Provide the [X, Y] coordinate of the cell's center where the given text is located.  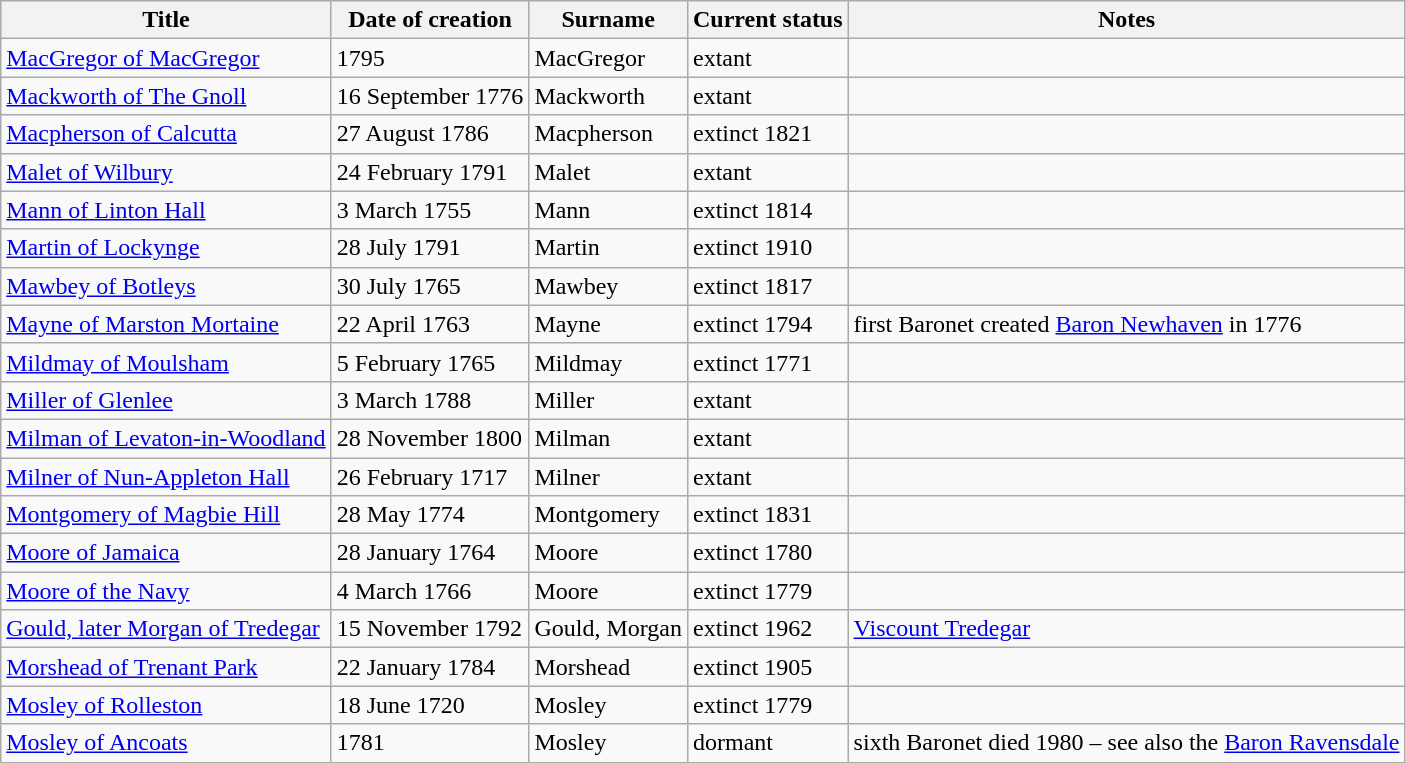
Milman [608, 438]
Moore of Jamaica [166, 553]
extinct 1821 [768, 134]
Moore of the Navy [166, 591]
Miller of Glenlee [166, 400]
28 May 1774 [430, 515]
Miller [608, 400]
Gould, Morgan [608, 629]
Mayne of Marston Mortaine [166, 324]
Montgomery [608, 515]
4 March 1766 [430, 591]
28 July 1791 [430, 248]
extinct 1771 [768, 362]
MacGregor of MacGregor [166, 58]
extinct 1794 [768, 324]
22 April 1763 [430, 324]
Mann of Linton Hall [166, 210]
Mildmay of Moulsham [166, 362]
15 November 1792 [430, 629]
extinct 1831 [768, 515]
extinct 1817 [768, 286]
Mackworth of The Gnoll [166, 96]
5 February 1765 [430, 362]
extinct 1962 [768, 629]
Milman of Levaton-in-Woodland [166, 438]
extinct 1814 [768, 210]
Macpherson [608, 134]
sixth Baronet died 1980 – see also the Baron Ravensdale [1126, 743]
26 February 1717 [430, 477]
Mann [608, 210]
first Baronet created Baron Newhaven in 1776 [1126, 324]
Macpherson of Calcutta [166, 134]
Surname [608, 20]
24 February 1791 [430, 172]
22 January 1784 [430, 667]
30 July 1765 [430, 286]
Malet of Wilbury [166, 172]
Mildmay [608, 362]
Current status [768, 20]
Martin [608, 248]
28 November 1800 [430, 438]
Milner of Nun-Appleton Hall [166, 477]
28 January 1764 [430, 553]
extinct 1910 [768, 248]
Mosley of Rolleston [166, 705]
Title [166, 20]
Mayne [608, 324]
extinct 1905 [768, 667]
3 March 1788 [430, 400]
Mosley of Ancoats [166, 743]
18 June 1720 [430, 705]
Martin of Lockynge [166, 248]
Montgomery of Magbie Hill [166, 515]
Date of creation [430, 20]
Malet [608, 172]
Mackworth [608, 96]
16 September 1776 [430, 96]
Milner [608, 477]
Gould, later Morgan of Tredegar [166, 629]
1781 [430, 743]
3 March 1755 [430, 210]
27 August 1786 [430, 134]
extinct 1780 [768, 553]
Morshead [608, 667]
Mawbey [608, 286]
1795 [430, 58]
Morshead of Trenant Park [166, 667]
MacGregor [608, 58]
Viscount Tredegar [1126, 629]
Notes [1126, 20]
Mawbey of Botleys [166, 286]
dormant [768, 743]
